From the cell containing the given text, extract its center point as [x, y] coordinate. 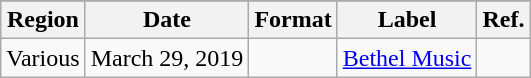
Format [293, 20]
Date [167, 20]
Region [43, 20]
Ref. [504, 20]
Various [43, 58]
Bethel Music [407, 58]
March 29, 2019 [167, 58]
Label [407, 20]
